Detect which cell encompasses the target text, then output its (X, Y) center coordinate. 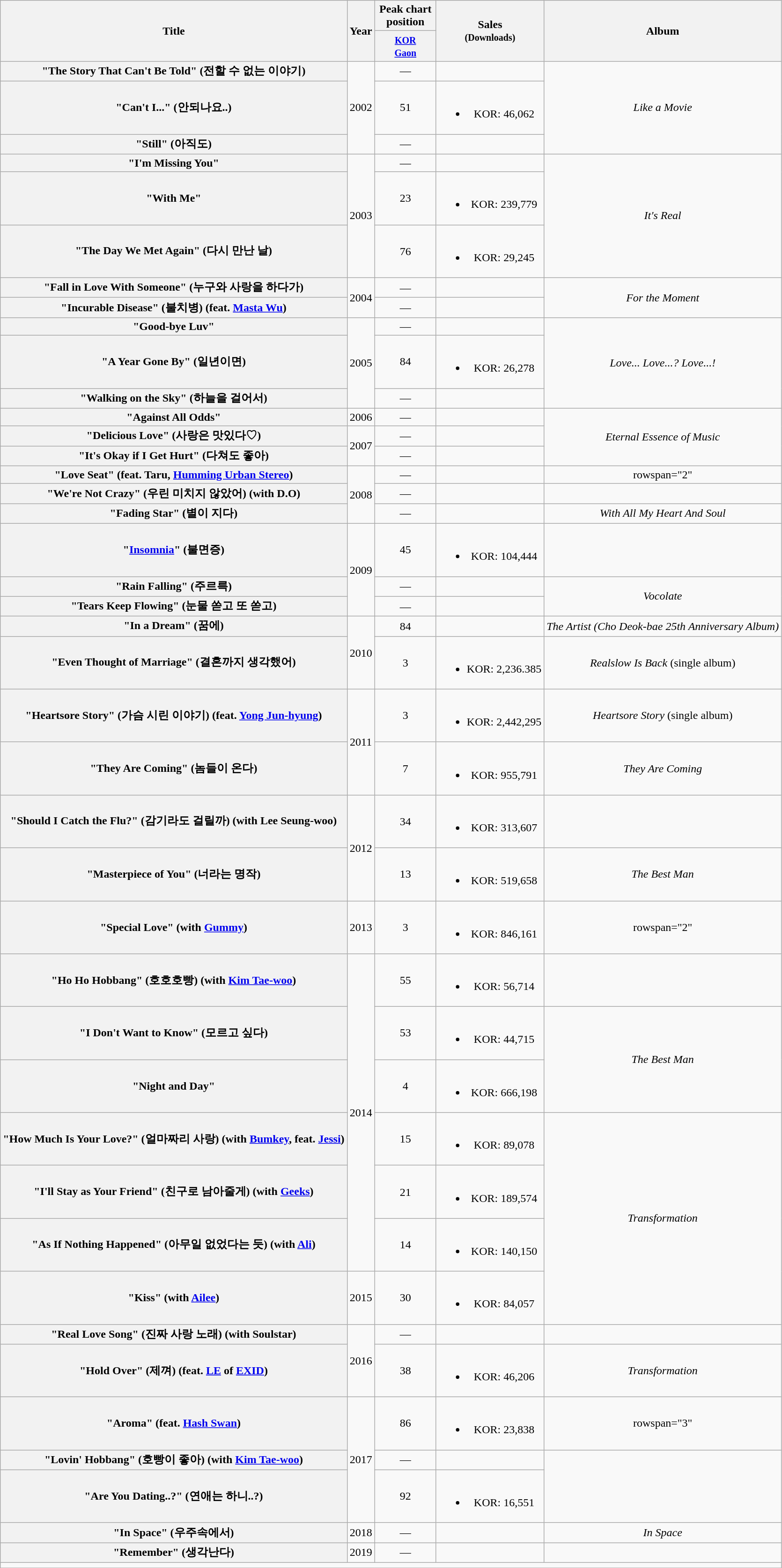
15 (406, 1139)
KOR: 519,658 (490, 874)
53 (406, 1033)
Eternal Essence of Music (663, 437)
38 (406, 1370)
2006 (361, 417)
2004 (361, 298)
"Kiss" (with Ailee) (174, 1297)
KOR: 89,078 (490, 1139)
4 (406, 1086)
Heartsore Story (single album) (663, 715)
"Still" (아직도) (174, 144)
"I Don't Want to Know" (모르고 싶다) (174, 1033)
"Lovin' Hobbang" (호빵이 좋아) (with Kim Tae-woo) (174, 1460)
30 (406, 1297)
2015 (361, 1297)
"Tears Keep Flowing" (눈물 쏟고 또 쏟고) (174, 607)
"Remember" (생각난다) (174, 1553)
It's Real (663, 216)
"Love Seat" (feat. Taru, Humming Urban Stereo) (174, 475)
The Artist (Cho Deok-bae 25th Anniversary Album) (663, 626)
"Fading Star" (별이 지다) (174, 514)
Sales(Downloads) (490, 31)
51 (406, 108)
Title (174, 31)
KOR: 23,838 (490, 1424)
In Space (663, 1532)
"Heartsore Story" (가슴 시린 이야기) (feat. Yong Jun-hyung) (174, 715)
"Insomnia" (불면증) (174, 550)
2007 (361, 446)
"Walking on the Sky" (하늘을 걸어서) (174, 399)
"How Much Is Your Love?" (얼마짜리 사랑) (with Bumkey, feat. Jessi) (174, 1139)
KOR: 26,278 (490, 361)
76 (406, 251)
2011 (361, 742)
KOR: 846,161 (490, 927)
"Masterpiece of You" (너라는 명작) (174, 874)
KOR: 46,206 (490, 1370)
2003 (361, 216)
"I'm Missing You" (174, 163)
Vocolate (663, 596)
"Even Thought of Marriage" (결혼까지 생각했어) (174, 663)
They Are Coming (663, 769)
"Rain Falling" (주르륵) (174, 587)
KOR: 313,607 (490, 821)
"We're Not Crazy" (우린 미치지 않았어) (with D.O) (174, 493)
Year (361, 31)
21 (406, 1192)
55 (406, 980)
For the Moment (663, 298)
KOR: 955,791 (490, 769)
"Real Love Song" (진짜 사랑 노래) (with Soulstar) (174, 1334)
92 (406, 1496)
KOR: 2,236.385 (490, 663)
2008 (361, 494)
2009 (361, 570)
KOR: 29,245 (490, 251)
"Should I Catch the Flu?" (감기라도 걸릴까) (with Lee Seung-woo) (174, 821)
"With Me" (174, 198)
2017 (361, 1460)
"In Space" (우주속에서) (174, 1532)
2002 (361, 108)
KOR: 56,714 (490, 980)
KOR: 16,551 (490, 1496)
2018 (361, 1532)
"Hold Over" (제껴) (feat. LE of EXID) (174, 1370)
KOR: 44,715 (490, 1033)
2016 (361, 1361)
2012 (361, 848)
KOR: 46,062 (490, 108)
Realslow Is Back (single album) (663, 663)
Like a Movie (663, 108)
14 (406, 1245)
2010 (361, 653)
2014 (361, 1113)
45 (406, 550)
"I'll Stay as Your Friend" (친구로 남아줄게) (with Geeks) (174, 1192)
Love... Love...? Love...! (663, 363)
"A Year Gone By" (일년이면) (174, 361)
23 (406, 198)
Album (663, 31)
"As If Nothing Happened" (아무일 없었다는 듯) (with Ali) (174, 1245)
"Special Love" (with Gummy) (174, 927)
KOR: 104,444 (490, 550)
13 (406, 874)
KORGaon (406, 46)
"Incurable Disease" (불치병) (feat. Masta Wu) (174, 308)
With All My Heart And Soul (663, 514)
KOR: 2,442,295 (490, 715)
"Delicious Love" (사랑은 맛있다♡) (174, 436)
"Aroma" (feat. Hash Swan) (174, 1424)
Peak chart position (406, 16)
"The Story That Can't Be Told" (전할 수 없는 이야기) (174, 71)
34 (406, 821)
86 (406, 1424)
"In a Dream" (꿈에) (174, 626)
KOR: 84,057 (490, 1297)
KOR: 239,779 (490, 198)
"Night and Day" (174, 1086)
"Fall in Love With Someone" (누구와 사랑을 하다가) (174, 287)
"Ho Ho Hobbang" (호호호빵) (with Kim Tae-woo) (174, 980)
2005 (361, 363)
KOR: 666,198 (490, 1086)
"Can't I..." (안되나요..) (174, 108)
"Good-bye Luv" (174, 326)
rowspan="3" (663, 1424)
"Against All Odds" (174, 417)
2013 (361, 927)
2019 (361, 1553)
7 (406, 769)
KOR: 189,574 (490, 1192)
"Are You Dating..?" (연애는 하니..?) (174, 1496)
"It's Okay if I Get Hurt" (다쳐도 좋아) (174, 456)
"They Are Coming" (놈들이 온다) (174, 769)
KOR: 140,150 (490, 1245)
"The Day We Met Again" (다시 만난 날) (174, 251)
